Find where the given text appears and provide that cell's center as (X, Y) coordinate. 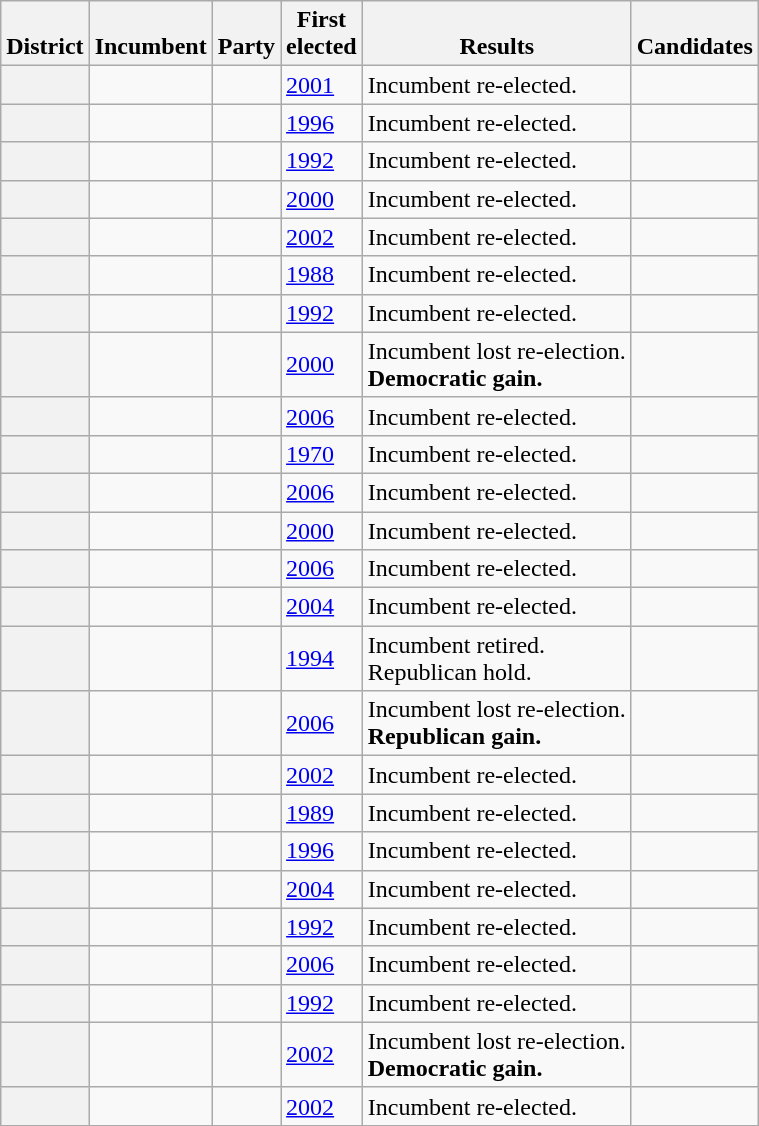
1989 (322, 813)
1994 (322, 658)
Candidates (694, 34)
Incumbent lost re-election.Republican gain. (496, 724)
2001 (322, 85)
1970 (322, 454)
District (45, 34)
Party (246, 34)
1988 (322, 275)
Incumbent (150, 34)
Results (496, 34)
Firstelected (322, 34)
Incumbent retired.Republican hold. (496, 658)
